Return (x, y) of the center of cell containing provided text 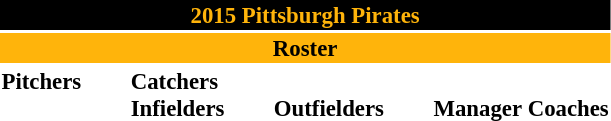
Roster (305, 48)
2015 Pittsburgh Pirates (305, 15)
